From the cell containing the given text, extract its center point as (X, Y) coordinate. 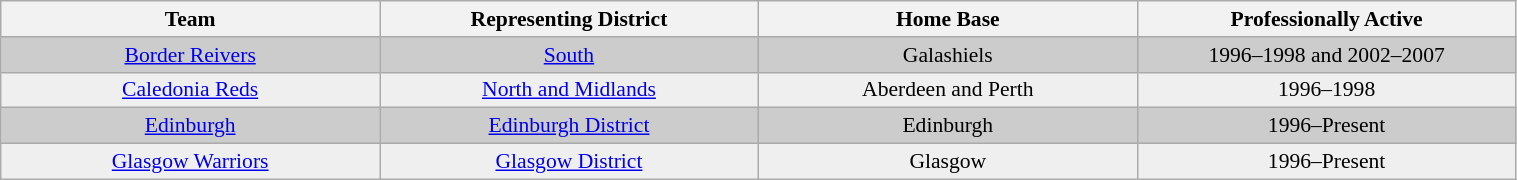
Galashiels (948, 55)
Team (190, 19)
Edinburgh District (570, 126)
1996–1998 and 2002–2007 (1326, 55)
Professionally Active (1326, 19)
1996–1998 (1326, 90)
Caledonia Reds (190, 90)
Glasgow Warriors (190, 162)
Representing District (570, 19)
Glasgow District (570, 162)
South (570, 55)
Home Base (948, 19)
Aberdeen and Perth (948, 90)
Border Reivers (190, 55)
Glasgow (948, 162)
North and Midlands (570, 90)
